Provide the [X, Y] coordinate of the cell's center where the given text is located.  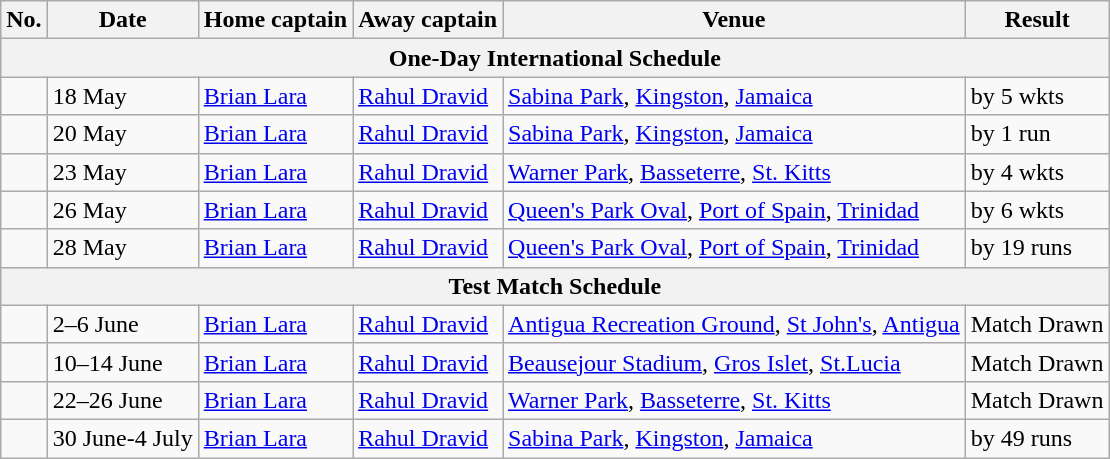
by 1 run [1037, 134]
Venue [734, 20]
Away captain [428, 20]
Antigua Recreation Ground, St John's, Antigua [734, 324]
by 19 runs [1037, 248]
23 May [122, 172]
by 5 wkts [1037, 96]
Date [122, 20]
by 4 wkts [1037, 172]
Result [1037, 20]
20 May [122, 134]
Beausejour Stadium, Gros Islet, St.Lucia [734, 362]
Home captain [275, 20]
26 May [122, 210]
No. [24, 20]
28 May [122, 248]
by 6 wkts [1037, 210]
Test Match Schedule [555, 286]
30 June-4 July [122, 438]
18 May [122, 96]
10–14 June [122, 362]
One-Day International Schedule [555, 58]
2–6 June [122, 324]
by 49 runs [1037, 438]
22–26 June [122, 400]
